Output the (X, Y) coordinate of the center of the cell containing the given text.  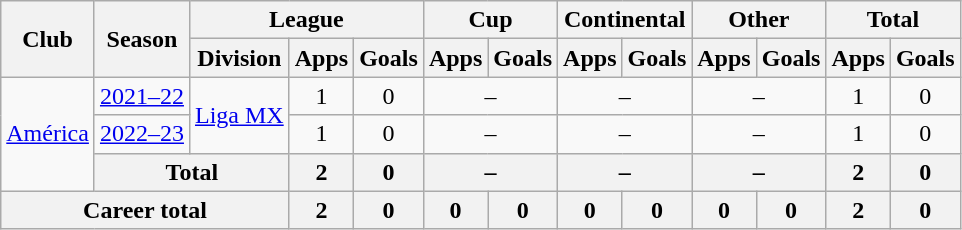
Continental (625, 20)
Cup (490, 20)
Season (142, 39)
League (306, 20)
Club (48, 39)
2021–22 (142, 96)
Other (759, 20)
Liga MX (239, 115)
Division (239, 58)
Career total (145, 210)
América (48, 134)
2022–23 (142, 134)
